Identify which cell holds the provided text, then report its (X, Y) central coordinate. 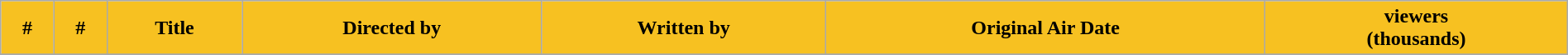
Written by (684, 28)
Directed by (392, 28)
viewers (thousands) (1417, 28)
Original Air Date (1045, 28)
Title (174, 28)
